Search for the cell housing the specified text and yield its [x, y] center coordinate. 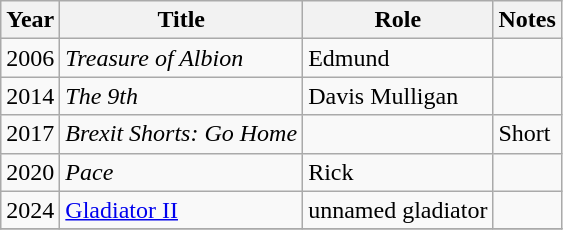
2024 [30, 210]
Year [30, 20]
Treasure of Albion [182, 58]
Notes [527, 20]
Davis Mulligan [398, 96]
Pace [182, 172]
Edmund [398, 58]
Rick [398, 172]
Gladiator II [182, 210]
unnamed gladiator [398, 210]
2017 [30, 134]
2020 [30, 172]
Short [527, 134]
2006 [30, 58]
Title [182, 20]
The 9th [182, 96]
2014 [30, 96]
Brexit Shorts: Go Home [182, 134]
Role [398, 20]
